Pinpoint the cell where the given text exists, returning its (x, y) midpoint coordinate. 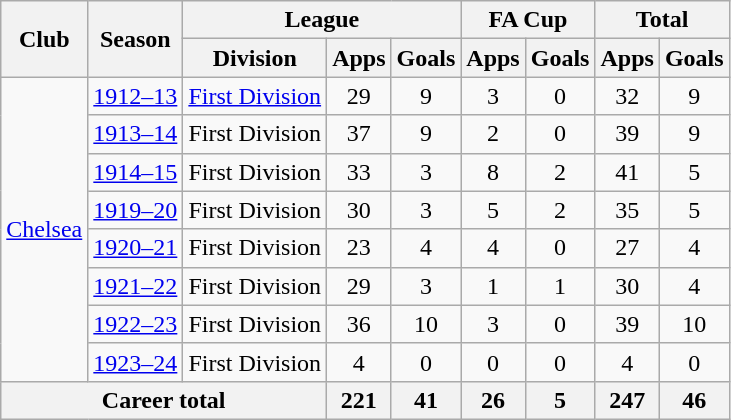
37 (359, 134)
8 (493, 172)
FA Cup (528, 20)
1914–15 (136, 172)
1912–13 (136, 96)
League (322, 20)
Chelsea (44, 229)
1920–21 (136, 248)
23 (359, 248)
Season (136, 39)
1922–23 (136, 324)
Total (662, 20)
32 (627, 96)
35 (627, 210)
26 (493, 400)
1923–24 (136, 362)
1921–22 (136, 286)
247 (627, 400)
Division (255, 58)
1913–14 (136, 134)
27 (627, 248)
Career total (164, 400)
Club (44, 39)
33 (359, 172)
36 (359, 324)
221 (359, 400)
1919–20 (136, 210)
46 (694, 400)
